Find where the given text appears and provide that cell's center as (x, y) coordinate. 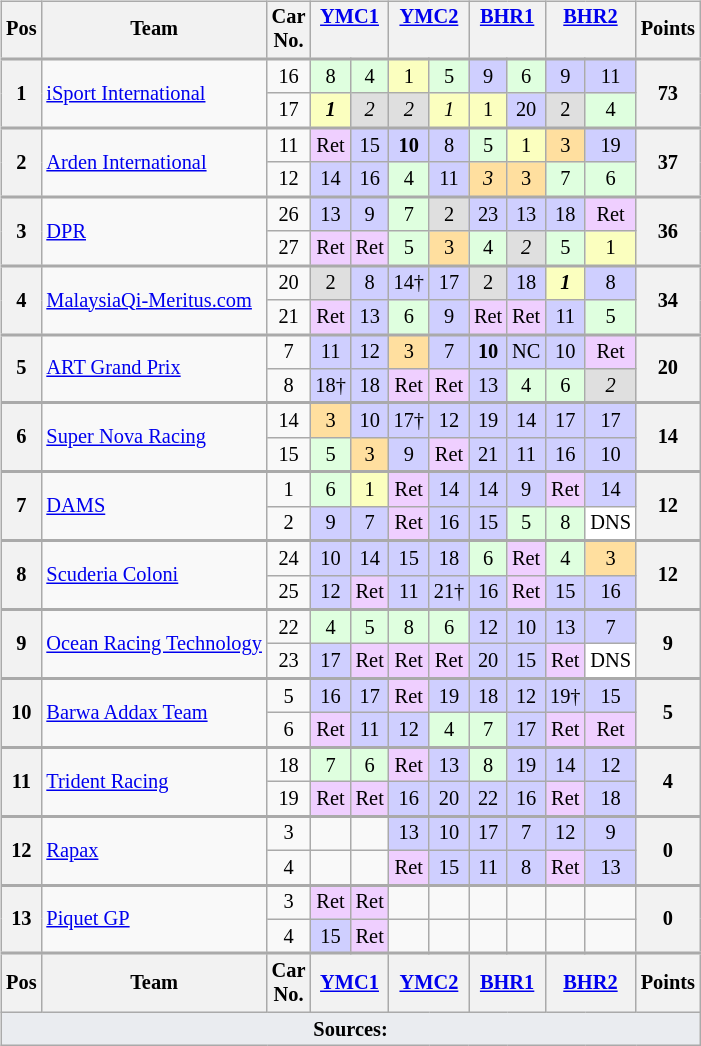
Ocean Racing Technology (154, 644)
ART Grand Prix (154, 368)
Scuderia Coloni (154, 576)
MalaysiaQi-Meritus.com (154, 300)
Rapax (154, 850)
36 (668, 232)
18† (330, 386)
26 (289, 214)
DAMS (154, 506)
37 (668, 162)
27 (289, 248)
14† (409, 282)
19† (565, 695)
Super Nova Racing (154, 438)
iSport International (154, 94)
21† (449, 592)
34 (668, 300)
Sources: (350, 1029)
Barwa Addax Team (154, 712)
24 (289, 558)
25 (289, 592)
DPR (154, 232)
NC (526, 351)
Trident Racing (154, 782)
73 (668, 94)
17† (409, 420)
Piquet GP (154, 920)
Arden International (154, 162)
